Capture the cell that displays the provided text and extract its [X, Y] central coordinate. 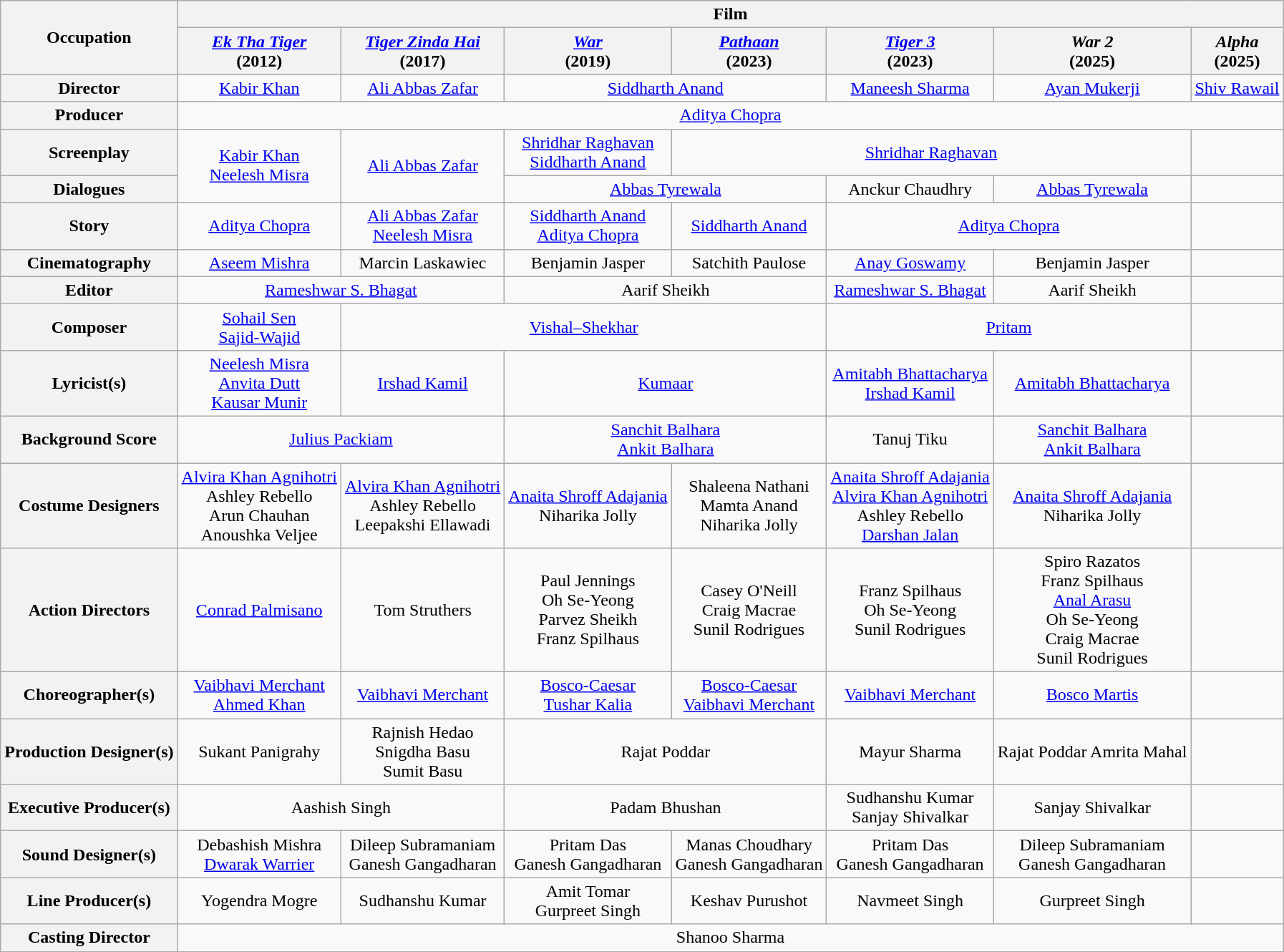
Casey O'NeillCraig MacraeSunil Rodrigues [749, 610]
Siddharth Anand Aditya Chopra [588, 226]
Tiger Zinda Hai (2017) [422, 52]
Film [730, 14]
Manas ChoudharyGanesh Gangadharan [749, 855]
Shanoo Sharma [730, 938]
Shiv Rawail [1237, 88]
Bosco Martis [1092, 696]
Sukant Panigrahy [259, 752]
Action Directors [89, 610]
Julius Packiam [341, 439]
War(2019) [588, 52]
Padam Bhushan [666, 807]
Tanuj Tiku [910, 439]
Sanjay Shivalkar [1092, 807]
Anaita Shroff AdajaniaAlvira Khan AgnihotriAshley Rebello Darshan Jalan [910, 505]
Tiger 3(2023) [910, 52]
Mayur Sharma [910, 752]
Occupation [89, 37]
Sound Designer(s) [89, 855]
Rajat Poddar Amrita Mahal [1092, 752]
Pritam [1009, 326]
War 2(2025) [1092, 52]
Amitabh Bhattacharya [1092, 383]
Dialogues [89, 189]
Anay Goswamy [910, 263]
Sudhanshu Kumar [422, 900]
Kabir Khan Neelesh Misra [259, 166]
Line Producer(s) [89, 900]
Maneesh Sharma [910, 88]
Costume Designers [89, 505]
Kumaar [666, 383]
Tom Struthers [422, 610]
Director [89, 88]
Rajnish HedaoSnigdha BasuSumit Basu [422, 752]
Paul JenningsOh Se-YeongParvez SheikhFranz Spilhaus [588, 610]
Debashish MishraDwarak Warrier [259, 855]
Editor [89, 290]
Composer [89, 326]
Navmeet Singh [910, 900]
Ek Tha Tiger (2012) [259, 52]
Irshad Kamil [422, 383]
Aseem Mishra [259, 263]
Casting Director [89, 938]
Conrad Palmisano [259, 610]
Shridhar Raghavan Siddharth Anand [588, 152]
Gurpreet Singh [1092, 900]
Lyricist(s) [89, 383]
Spiro RazatosFranz SpilhausAnal ArasuOh Se-YeongCraig MacraeSunil Rodrigues [1092, 610]
Shaleena NathaniMamta AnandNiharika Jolly [749, 505]
Production Designer(s) [89, 752]
Rajat Poddar [666, 752]
Story [89, 226]
Amitabh BhattacharyaIrshad Kamil [910, 383]
Keshav Purushot [749, 900]
Alvira Khan AgnihotriAshley RebelloLeepakshi Ellawadi [422, 505]
Sudhanshu KumarSanjay Shivalkar [910, 807]
Background Score [89, 439]
Shridhar Raghavan [931, 152]
Cinematography [89, 263]
Aashish Singh [341, 807]
Satchith Paulose [749, 263]
Neelesh MisraAnvita DuttKausar Munir [259, 383]
Vaibhavi MerchantAhmed Khan [259, 696]
Alpha(2025) [1237, 52]
Executive Producer(s) [89, 807]
Amit TomarGurpreet Singh [588, 900]
Choreographer(s) [89, 696]
Screenplay [89, 152]
Franz SpilhausOh Se-YeongSunil Rodrigues [910, 610]
Vishal–Shekhar [584, 326]
Marcin Laskawiec [422, 263]
Bosco-CaesarTushar Kalia [588, 696]
Kabir Khan [259, 88]
Ali Abbas Zafar Neelesh Misra [422, 226]
Pathaan(2023) [749, 52]
Sohail Sen Sajid-Wajid [259, 326]
Ayan Mukerji [1092, 88]
Producer [89, 115]
Alvira Khan AgnihotriAshley RebelloArun Chauhan Anoushka Veljee [259, 505]
Yogendra Mogre [259, 900]
Anckur Chaudhry [910, 189]
Bosco-CaesarVaibhavi Merchant [749, 696]
